Extract the (X, Y) coordinate from the center of the cell holding the provided text.  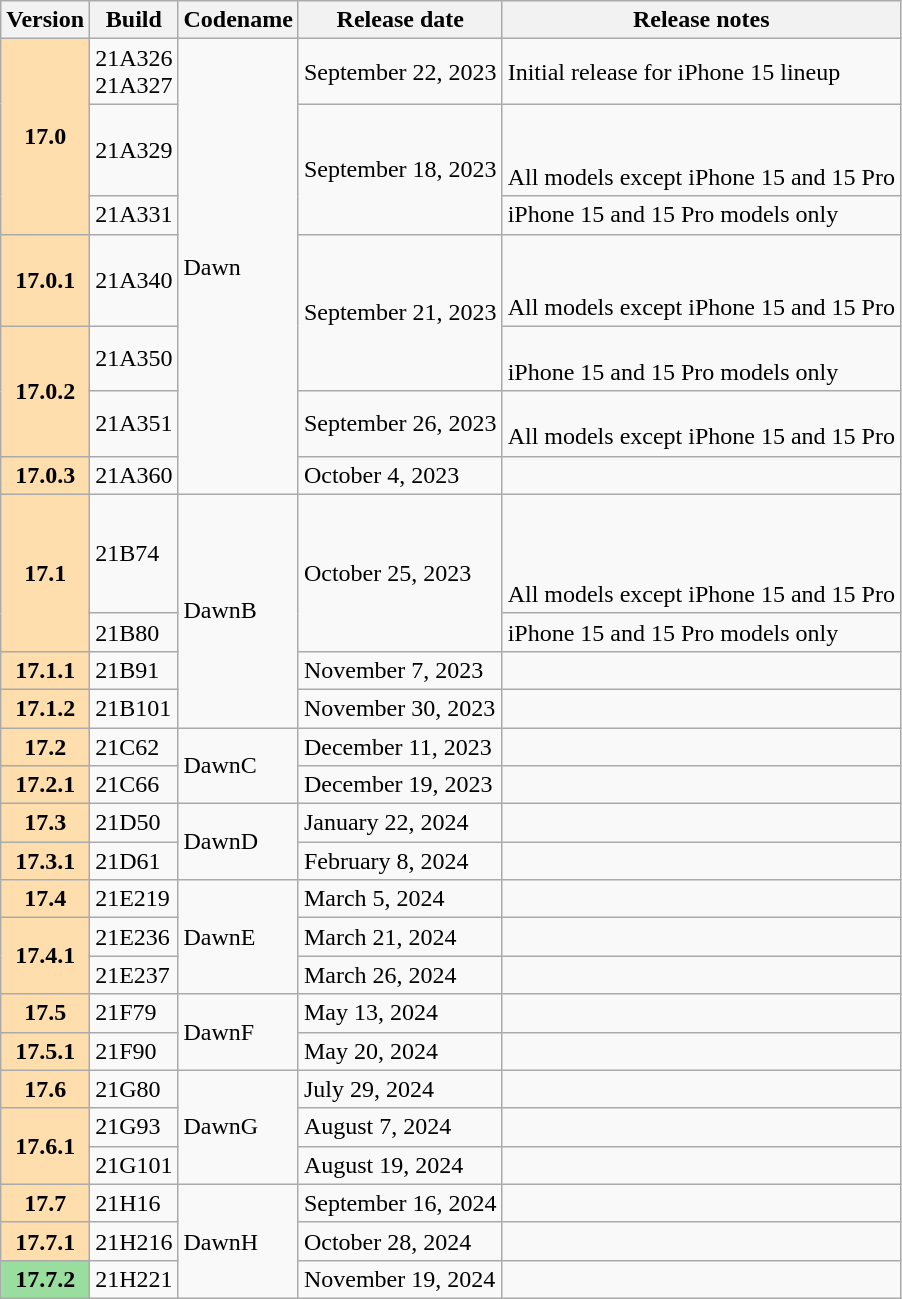
March 5, 2024 (400, 899)
October 25, 2023 (400, 572)
21B80 (134, 632)
August 7, 2024 (400, 1127)
Release date (400, 20)
DawnG (238, 1127)
Release notes (701, 20)
September 16, 2024 (400, 1203)
November 19, 2024 (400, 1279)
October 4, 2023 (400, 475)
21G101 (134, 1165)
January 22, 2024 (400, 823)
September 22, 2023 (400, 72)
November 7, 2023 (400, 670)
May 20, 2024 (400, 1051)
17.7.1 (46, 1241)
21D61 (134, 861)
17.0.1 (46, 280)
21E236 (134, 937)
21D50 (134, 823)
March 21, 2024 (400, 937)
21C66 (134, 785)
DawnD (238, 842)
December 11, 2023 (400, 747)
17.3.1 (46, 861)
17.1.1 (46, 670)
October 28, 2024 (400, 1241)
21A351 (134, 424)
21H221 (134, 1279)
21A32621A327 (134, 72)
17.1 (46, 572)
August 19, 2024 (400, 1165)
21B74 (134, 554)
17.0 (46, 136)
17.7 (46, 1203)
17.4 (46, 899)
December 19, 2023 (400, 785)
21E219 (134, 899)
Initial release for iPhone 15 lineup (701, 72)
DawnF (238, 1032)
DawnH (238, 1241)
17.5.1 (46, 1051)
November 30, 2023 (400, 708)
17.0.3 (46, 475)
17.6 (46, 1089)
17.7.2 (46, 1279)
21A360 (134, 475)
March 26, 2024 (400, 975)
21A329 (134, 150)
17.1.2 (46, 708)
17.5 (46, 1013)
17.2.1 (46, 785)
Dawn (238, 266)
February 8, 2024 (400, 861)
Codename (238, 20)
DawnE (238, 937)
DawnC (238, 766)
21F79 (134, 1013)
17.4.1 (46, 956)
May 13, 2024 (400, 1013)
21A331 (134, 215)
21B101 (134, 708)
21A350 (134, 358)
21F90 (134, 1051)
17.6.1 (46, 1146)
17.2 (46, 747)
17.0.2 (46, 391)
Version (46, 20)
21H216 (134, 1241)
Build (134, 20)
21G93 (134, 1127)
21C62 (134, 747)
September 26, 2023 (400, 424)
July 29, 2024 (400, 1089)
DawnB (238, 610)
21E237 (134, 975)
September 21, 2023 (400, 312)
21B91 (134, 670)
21A340 (134, 280)
September 18, 2023 (400, 169)
21G80 (134, 1089)
17.3 (46, 823)
21H16 (134, 1203)
